Return the (X, Y) coordinate for the center point of the cell that contains the specified text.  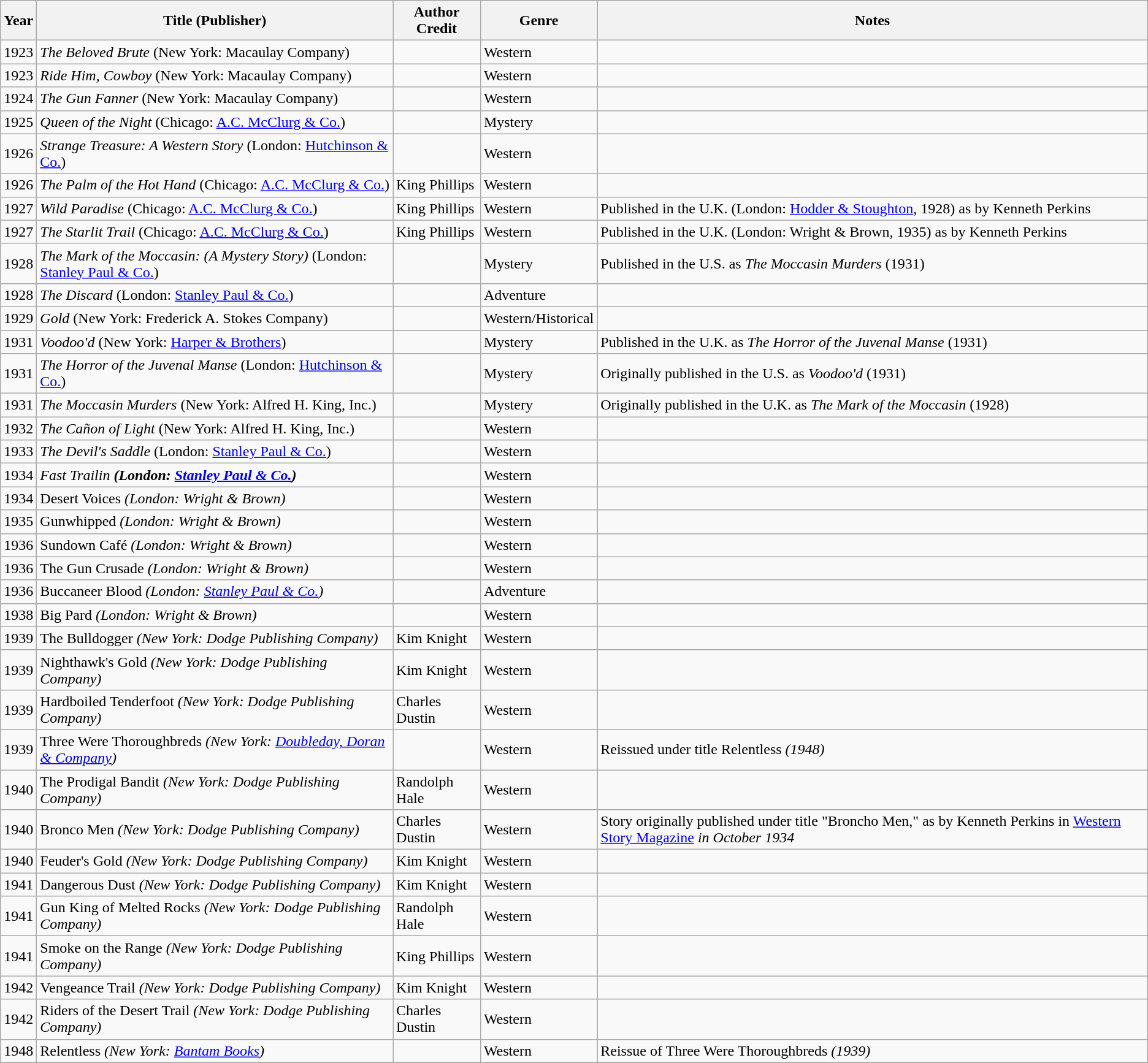
1933 (18, 452)
The Devil's Saddle (London: Stanley Paul & Co.) (215, 452)
Voodoo'd (New York: Harper & Brothers) (215, 341)
Desert Voices (London: Wright & Brown) (215, 498)
Vengeance Trail (New York: Dodge Publishing Company) (215, 988)
Author Credit (437, 21)
1938 (18, 615)
The Prodigal Bandit (New York: Dodge Publishing Company) (215, 790)
1929 (18, 318)
Smoke on the Range (New York: Dodge Publishing Company) (215, 956)
Originally published in the U.S. as Voodoo'd (1931) (872, 374)
Reissue of Three Were Thoroughbreds (1939) (872, 1051)
Big Pard (London: Wright & Brown) (215, 615)
The Cañon of Light (New York: Alfred H. King, Inc.) (215, 429)
Buccaneer Blood (London: Stanley Paul & Co.) (215, 592)
Sundown Café (London: Wright & Brown) (215, 545)
Originally published in the U.K. as The Mark of the Moccasin (1928) (872, 405)
1925 (18, 122)
The Mark of the Moccasin: (A Mystery Story) (London: Stanley Paul & Co.) (215, 264)
The Moccasin Murders (New York: Alfred H. King, Inc.) (215, 405)
Title (Publisher) (215, 21)
Queen of the Night (Chicago: A.C. McClurg & Co.) (215, 122)
The Discard (London: Stanley Paul & Co.) (215, 295)
The Palm of the Hot Hand (Chicago: A.C. McClurg & Co.) (215, 185)
The Beloved Brute (New York: Macaulay Company) (215, 52)
The Horror of the Juvenal Manse (London: Hutchinson & Co.) (215, 374)
Feuder's Gold (New York: Dodge Publishing Company) (215, 861)
Genre (538, 21)
Bronco Men (New York: Dodge Publishing Company) (215, 830)
Western/Historical (538, 318)
Gold (New York: Frederick A. Stokes Company) (215, 318)
Nighthawk's Gold (New York: Dodge Publishing Company) (215, 669)
Fast Trailin (London: Stanley Paul & Co.) (215, 475)
Dangerous Dust (New York: Dodge Publishing Company) (215, 885)
Published in the U.K. as The Horror of the Juvenal Manse (1931) (872, 341)
Gun King of Melted Rocks (New York: Dodge Publishing Company) (215, 916)
Year (18, 21)
Published in the U.S. as The Moccasin Murders (1931) (872, 264)
Wild Paradise (Chicago: A.C. McClurg & Co.) (215, 208)
The Gun Crusade (London: Wright & Brown) (215, 568)
Published in the U.K. (London: Hodder & Stoughton, 1928) as by Kenneth Perkins (872, 208)
Published in the U.K. (London: Wright & Brown, 1935) as by Kenneth Perkins (872, 232)
Hardboiled Tenderfoot (New York: Dodge Publishing Company) (215, 710)
1948 (18, 1051)
1935 (18, 522)
Gunwhipped (London: Wright & Brown) (215, 522)
Riders of the Desert Trail (New York: Dodge Publishing Company) (215, 1019)
Story originally published under title "Broncho Men," as by Kenneth Perkins in Western Story Magazine in October 1934 (872, 830)
Three Were Thoroughbreds (New York: Doubleday, Doran & Company) (215, 749)
Notes (872, 21)
1924 (18, 99)
Reissued under title Relentless (1948) (872, 749)
Relentless (New York: Bantam Books) (215, 1051)
The Gun Fanner (New York: Macaulay Company) (215, 99)
Ride Him, Cowboy (New York: Macaulay Company) (215, 75)
Strange Treasure: A Western Story (London: Hutchinson & Co.) (215, 153)
The Bulldogger (New York: Dodge Publishing Company) (215, 638)
The Starlit Trail (Chicago: A.C. McClurg & Co.) (215, 232)
1932 (18, 429)
